Output the (x, y) coordinate of the center of the cell containing the given text.  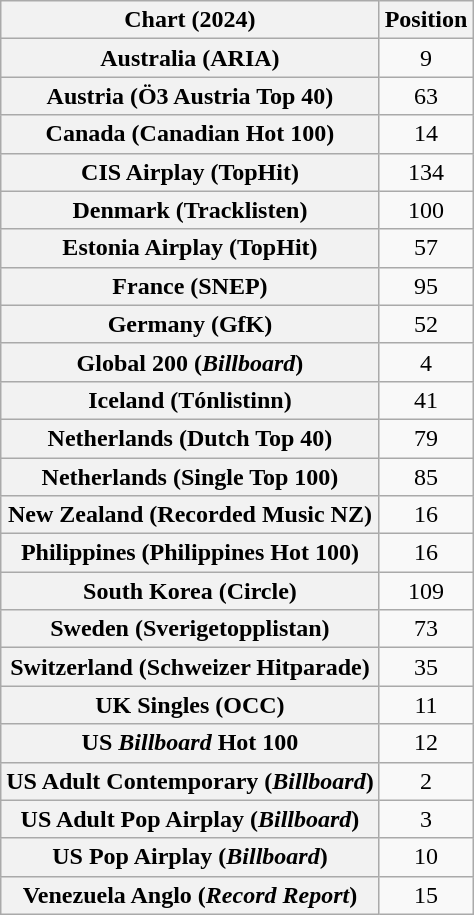
Germany (GfK) (190, 324)
85 (426, 477)
4 (426, 362)
73 (426, 629)
Chart (2024) (190, 20)
12 (426, 743)
Netherlands (Dutch Top 40) (190, 438)
Philippines (Philippines Hot 100) (190, 553)
2 (426, 781)
Switzerland (Schweizer Hitparade) (190, 667)
Sweden (Sverigetopplistan) (190, 629)
11 (426, 705)
Canada (Canadian Hot 100) (190, 134)
Estonia Airplay (TopHit) (190, 248)
14 (426, 134)
57 (426, 248)
Netherlands (Single Top 100) (190, 477)
100 (426, 210)
US Pop Airplay (Billboard) (190, 857)
Denmark (Tracklisten) (190, 210)
South Korea (Circle) (190, 591)
New Zealand (Recorded Music NZ) (190, 515)
134 (426, 172)
41 (426, 400)
US Billboard Hot 100 (190, 743)
35 (426, 667)
15 (426, 895)
Position (426, 20)
US Adult Pop Airplay (Billboard) (190, 819)
9 (426, 58)
Venezuela Anglo (Record Report) (190, 895)
3 (426, 819)
109 (426, 591)
95 (426, 286)
CIS Airplay (TopHit) (190, 172)
79 (426, 438)
France (SNEP) (190, 286)
52 (426, 324)
63 (426, 96)
Iceland (Tónlistinn) (190, 400)
US Adult Contemporary (Billboard) (190, 781)
UK Singles (OCC) (190, 705)
Australia (ARIA) (190, 58)
10 (426, 857)
Global 200 (Billboard) (190, 362)
Austria (Ö3 Austria Top 40) (190, 96)
